Locate the cell with the specified text and output its [x, y] center coordinate. 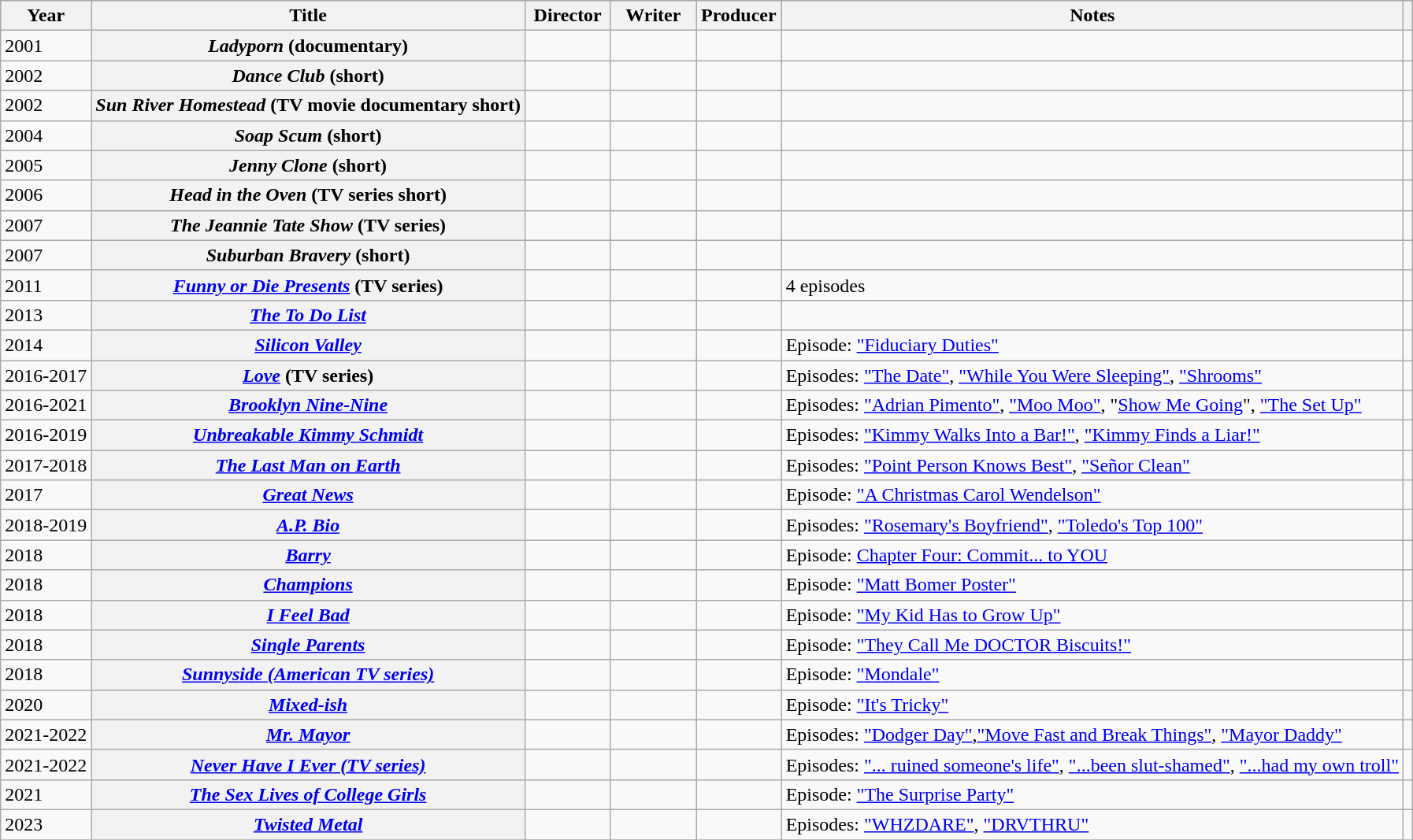
Episodes: "Rosemary's Boyfriend", "Toledo's Top 100" [1092, 525]
Episode: "It's Tricky" [1092, 705]
Soap Scum (short) [309, 135]
Episode: "My Kid Has to Grow Up" [1092, 615]
Twisted Metal [309, 824]
2021 [46, 794]
2017 [46, 495]
Director [567, 16]
2005 [46, 165]
Episodes: "The Date", "While You Were Sleeping", "Shrooms" [1092, 376]
Year [46, 16]
Love (TV series) [309, 376]
Sunnyside (American TV series) [309, 675]
A.P. Bio [309, 525]
Ladyporn (documentary) [309, 46]
Episode: "The Surprise Party" [1092, 794]
The To Do List [309, 315]
Never Have I Ever (TV series) [309, 764]
The Jeannie Tate Show (TV series) [309, 225]
Episodes: "Kimmy Walks Into a Bar!", "Kimmy Finds a Liar!" [1092, 435]
Brooklyn Nine-Nine [309, 405]
Silicon Valley [309, 345]
The Sex Lives of College Girls [309, 794]
4 episodes [1092, 285]
Mixed-ish [309, 705]
Episodes: "... ruined someone's life", "...been slut-shamed", "...had my own troll" [1092, 764]
2013 [46, 315]
Episode: Chapter Four: Commit... to YOU [1092, 555]
Notes [1092, 16]
Episode: "They Call Me DOCTOR Biscuits!" [1092, 645]
Episode: "Matt Bomer Poster" [1092, 585]
2011 [46, 285]
Champions [309, 585]
Title [309, 16]
2004 [46, 135]
Dance Club (short) [309, 76]
Suburban Bravery (short) [309, 255]
Episodes: "Adrian Pimento", "Moo Moo", "Show Me Going", "The Set Up" [1092, 405]
Episode: "Fiduciary Duties" [1092, 345]
2017-2018 [46, 465]
Writer [654, 16]
2018-2019 [46, 525]
2016-2019 [46, 435]
Mr. Mayor [309, 735]
Funny or Die Presents (TV series) [309, 285]
2016-2017 [46, 376]
I Feel Bad [309, 615]
Episode: "Mondale" [1092, 675]
Episode: "A Christmas Carol Wendelson" [1092, 495]
2016-2021 [46, 405]
Jenny Clone (short) [309, 165]
Barry [309, 555]
2001 [46, 46]
2006 [46, 195]
2014 [46, 345]
Episodes: "WHZDARE", "DRVTHRU" [1092, 824]
Sun River Homestead (TV movie documentary short) [309, 105]
Episodes: "Dodger Day","Move Fast and Break Things", "Mayor Daddy" [1092, 735]
The Last Man on Earth [309, 465]
Producer [739, 16]
Head in the Oven (TV series short) [309, 195]
2020 [46, 705]
Single Parents [309, 645]
Episodes: "Point Person Knows Best", "Señor Clean" [1092, 465]
Unbreakable Kimmy Schmidt [309, 435]
2023 [46, 824]
Great News [309, 495]
